Return [X, Y] of the center of cell containing provided text 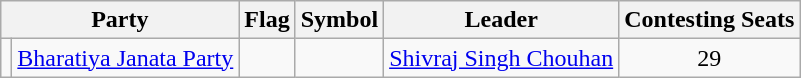
Symbol [339, 20]
Shivraj Singh Chouhan [502, 58]
29 [710, 58]
Bharatiya Janata Party [126, 58]
Contesting Seats [710, 20]
Flag [267, 20]
Party [120, 20]
Leader [502, 20]
